Capture the cell that displays the provided text and extract its (X, Y) central coordinate. 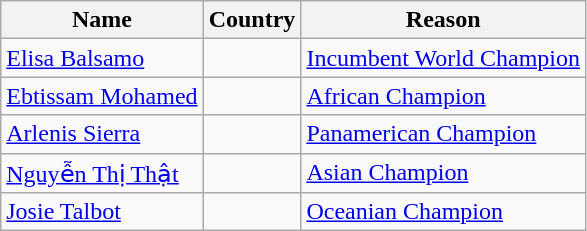
Incumbent World Champion (444, 58)
Nguyễn Thị Thật (102, 173)
Elisa Balsamo (102, 58)
Panamerican Champion (444, 134)
Asian Champion (444, 173)
Josie Talbot (102, 212)
Name (102, 20)
Reason (444, 20)
Ebtissam Mohamed (102, 96)
African Champion (444, 96)
Country (252, 20)
Arlenis Sierra (102, 134)
Oceanian Champion (444, 212)
